Return the [X, Y] coordinate for the center point of the cell that contains the specified text.  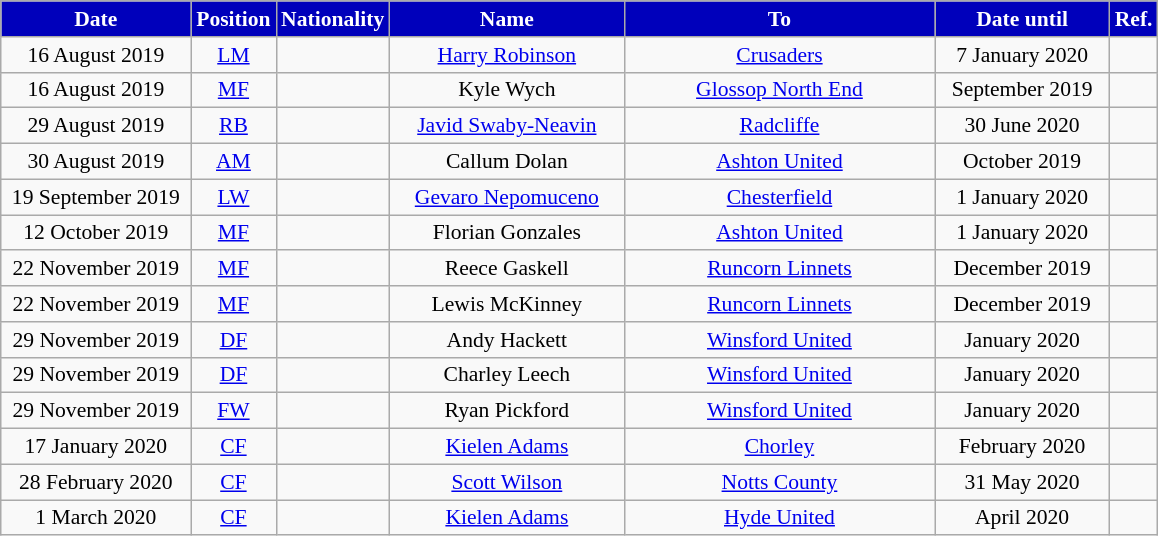
Javid Swaby-Neavin [506, 126]
September 2019 [1022, 90]
1 March 2020 [96, 518]
October 2019 [1022, 162]
LW [234, 197]
Florian Gonzales [506, 233]
Crusaders [779, 55]
28 February 2020 [96, 482]
Date [96, 19]
29 August 2019 [96, 126]
February 2020 [1022, 447]
Nationality [332, 19]
Harry Robinson [506, 55]
Reece Gaskell [506, 269]
Hyde United [779, 518]
LM [234, 55]
Notts County [779, 482]
Name [506, 19]
17 January 2020 [96, 447]
April 2020 [1022, 518]
Lewis McKinney [506, 304]
31 May 2020 [1022, 482]
Date until [1022, 19]
Callum Dolan [506, 162]
30 August 2019 [96, 162]
Kyle Wych [506, 90]
Andy Hackett [506, 340]
Chesterfield [779, 197]
Gevaro Nepomuceno [506, 197]
7 January 2020 [1022, 55]
Ref. [1134, 19]
30 June 2020 [1022, 126]
AM [234, 162]
12 October 2019 [96, 233]
Chorley [779, 447]
To [779, 19]
Glossop North End [779, 90]
Charley Leech [506, 375]
19 September 2019 [96, 197]
FW [234, 411]
Radcliffe [779, 126]
RB [234, 126]
Ryan Pickford [506, 411]
Scott Wilson [506, 482]
Position [234, 19]
